Return the [X, Y] coordinate for the center point of the cell that contains the specified text.  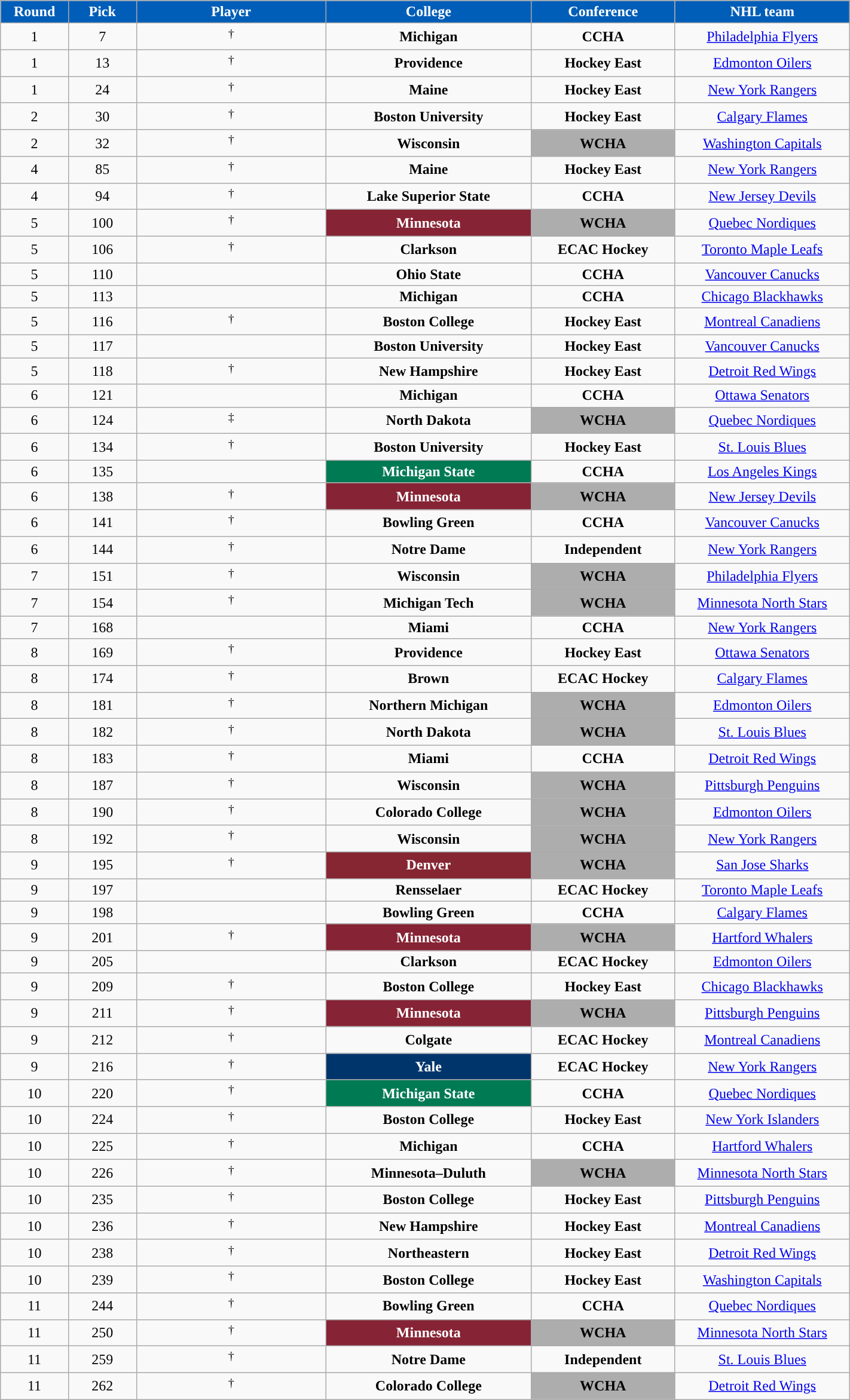
Pick [102, 12]
197 [102, 890]
100 [102, 223]
225 [102, 1146]
209 [102, 987]
Brown [428, 679]
Northern Michigan [428, 705]
250 [102, 1332]
Ohio State [428, 274]
224 [102, 1120]
Denver [428, 865]
211 [102, 1013]
Colgate [428, 1040]
154 [102, 603]
259 [102, 1360]
187 [102, 785]
220 [102, 1093]
Rensselaer [428, 890]
138 [102, 496]
198 [102, 912]
169 [102, 652]
181 [102, 705]
Round [35, 12]
192 [102, 839]
182 [102, 733]
113 [102, 297]
144 [102, 550]
NHL team [762, 12]
Yale [428, 1067]
262 [102, 1386]
117 [102, 346]
94 [102, 196]
85 [102, 170]
205 [102, 962]
201 [102, 937]
235 [102, 1200]
244 [102, 1306]
174 [102, 679]
141 [102, 523]
110 [102, 274]
212 [102, 1040]
Conference [603, 12]
134 [102, 447]
106 [102, 250]
30 [102, 116]
239 [102, 1280]
151 [102, 576]
168 [102, 627]
Los Angeles Kings [762, 471]
‡ [231, 421]
238 [102, 1252]
121 [102, 396]
Player [231, 12]
13 [102, 63]
226 [102, 1174]
Northeastern [428, 1252]
135 [102, 471]
24 [102, 90]
183 [102, 759]
124 [102, 421]
195 [102, 865]
190 [102, 811]
Lake Superior State [428, 196]
Minnesota–Duluth [428, 1174]
College [428, 12]
San Jose Sharks [762, 865]
236 [102, 1226]
116 [102, 321]
New York Islanders [762, 1120]
Michigan Tech [428, 603]
118 [102, 372]
216 [102, 1067]
32 [102, 143]
